Locate the cell with the specified text and output its [x, y] center coordinate. 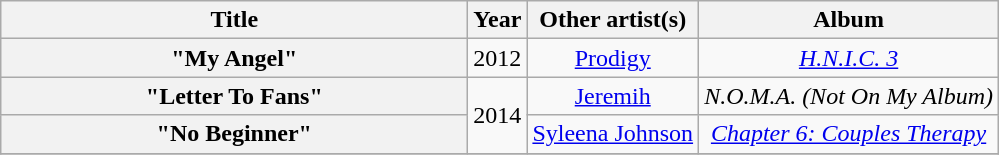
"Letter To Fans" [234, 96]
N.O.M.A. (Not On My Album) [849, 96]
Syleena Johnson [613, 134]
Jeremih [613, 96]
2012 [498, 58]
Prodigy [613, 58]
Chapter 6: Couples Therapy [849, 134]
H.N.I.C. 3 [849, 58]
"My Angel" [234, 58]
Title [234, 20]
Year [498, 20]
Album [849, 20]
Other artist(s) [613, 20]
2014 [498, 115]
"No Beginner" [234, 134]
